Detect which cell encompasses the target text, then output its [x, y] center coordinate. 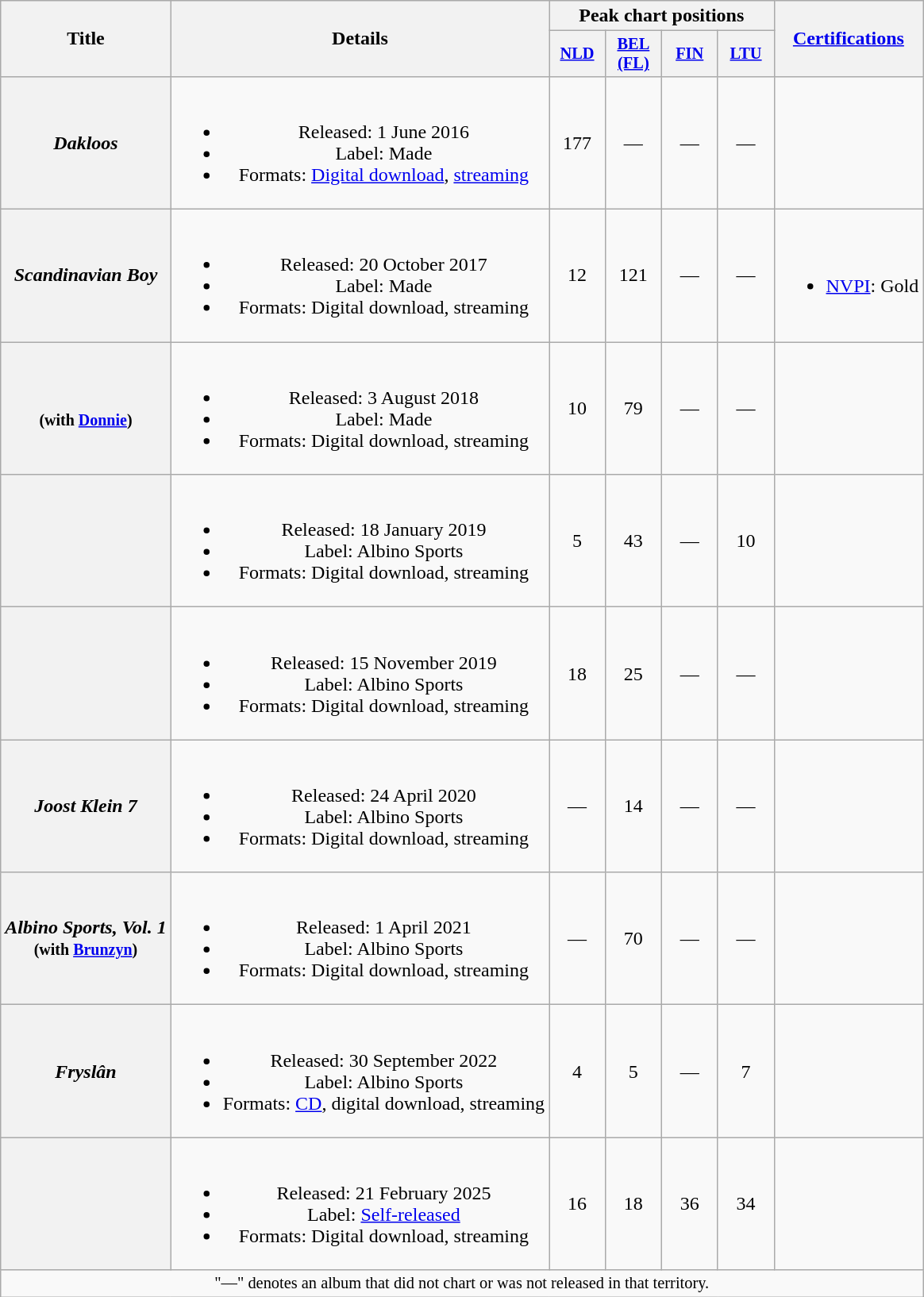
7 [746, 1072]
NVPI: Gold [849, 276]
(with Donnie) [86, 408]
Dakloos [86, 143]
177 [578, 143]
Certifications [849, 39]
34 [746, 1203]
Released: 30 September 2022Label: Albino SportsFormats: CD, digital download, streaming [360, 1072]
Released: 24 April 2020Label: Albino SportsFormats: Digital download, streaming [360, 806]
Released: 1 June 2016Label: MadeFormats: Digital download, streaming [360, 143]
"—" denotes an album that did not chart or was not released in that territory. [462, 1284]
36 [689, 1203]
25 [633, 673]
Released: 1 April 2021Label: Albino SportsFormats: Digital download, streaming [360, 938]
Peak chart positions [662, 16]
NLD [578, 54]
4 [578, 1072]
121 [633, 276]
14 [633, 806]
Joost Klein 7 [86, 806]
Released: 18 January 2019Label: Albino SportsFormats: Digital download, streaming [360, 541]
Scandinavian Boy [86, 276]
Fryslân [86, 1072]
Details [360, 39]
16 [578, 1203]
Released: 20 October 2017Label: MadeFormats: Digital download, streaming [360, 276]
Title [86, 39]
12 [578, 276]
Albino Sports, Vol. 1(with Brunzyn) [86, 938]
79 [633, 408]
LTU [746, 54]
70 [633, 938]
BEL(FL) [633, 54]
Released: 15 November 2019Label: Albino SportsFormats: Digital download, streaming [360, 673]
43 [633, 541]
FIN [689, 54]
Released: 21 February 2025Label: Self-releasedFormats: Digital download, streaming [360, 1203]
Released: 3 August 2018Label: MadeFormats: Digital download, streaming [360, 408]
